Identify which cell holds the provided text, then report its (X, Y) central coordinate. 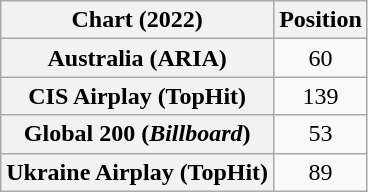
Position (321, 20)
139 (321, 96)
Australia (ARIA) (138, 58)
CIS Airplay (TopHit) (138, 96)
Ukraine Airplay (TopHit) (138, 172)
53 (321, 134)
89 (321, 172)
Global 200 (Billboard) (138, 134)
Chart (2022) (138, 20)
60 (321, 58)
